Find where the given text appears and provide that cell's center as (X, Y) coordinate. 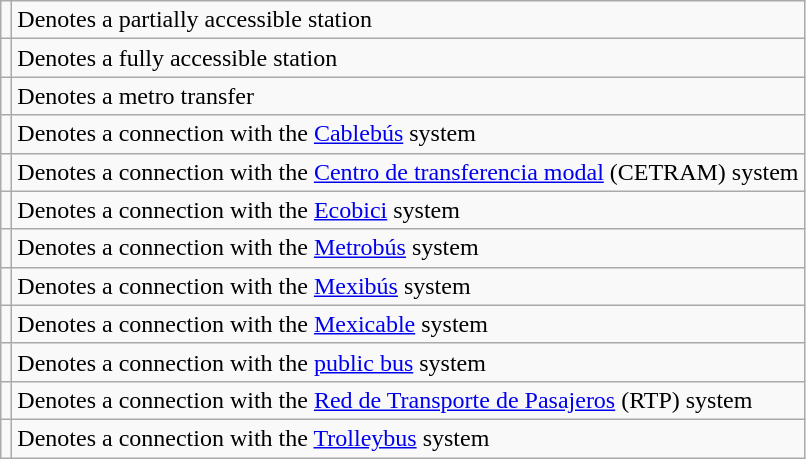
Denotes a connection with the Trolleybus system (408, 438)
Denotes a connection with the Mexibús system (408, 286)
Denotes a connection with the Cablebús system (408, 134)
Denotes a partially accessible station (408, 20)
Denotes a connection with the Centro de transferencia modal (CETRAM) system (408, 172)
Denotes a connection with the Ecobici system (408, 210)
Denotes a metro transfer (408, 96)
Denotes a fully accessible station (408, 58)
Denotes a connection with the Red de Transporte de Pasajeros (RTP) system (408, 400)
Denotes a connection with the Mexicable system (408, 324)
Denotes a connection with the Metrobús system (408, 248)
Denotes a connection with the public bus system (408, 362)
